Extract the (X, Y) coordinate from the center of the cell holding the provided text.  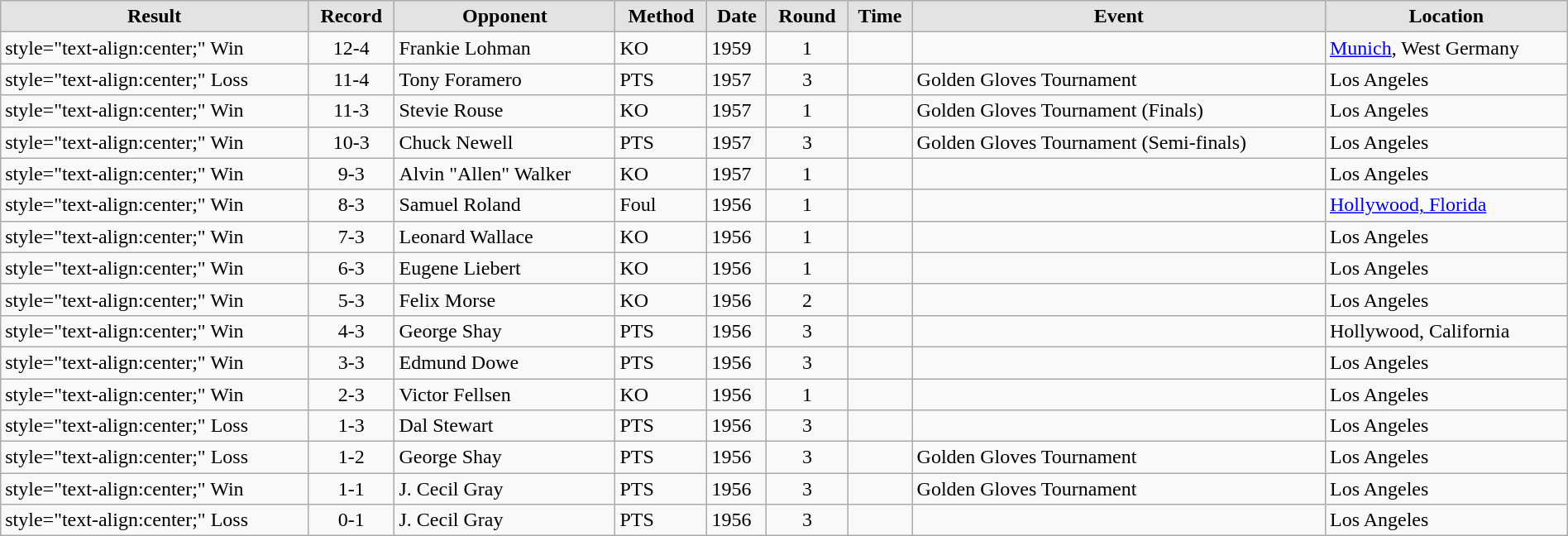
Dal Stewart (504, 426)
0-1 (351, 520)
2 (807, 299)
Munich, West Germany (1446, 48)
Method (662, 17)
1959 (737, 48)
Victor Fellsen (504, 395)
Location (1446, 17)
Time (880, 17)
Edmund Dowe (504, 362)
1-2 (351, 457)
Result (155, 17)
10-3 (351, 142)
Golden Gloves Tournament (Semi-finals) (1118, 142)
Date (737, 17)
11-4 (351, 79)
Opponent (504, 17)
5-3 (351, 299)
9-3 (351, 174)
Tony Foramero (504, 79)
Event (1118, 17)
1-3 (351, 426)
Felix Morse (504, 299)
11-3 (351, 111)
12-4 (351, 48)
7-3 (351, 237)
3-3 (351, 362)
Frankie Lohman (504, 48)
Golden Gloves Tournament (Finals) (1118, 111)
Chuck Newell (504, 142)
6-3 (351, 268)
Alvin "Allen" Walker (504, 174)
Hollywood, California (1446, 331)
Foul (662, 205)
1-1 (351, 489)
Eugene Liebert (504, 268)
8-3 (351, 205)
4-3 (351, 331)
Stevie Rouse (504, 111)
Record (351, 17)
2-3 (351, 395)
Hollywood, Florida (1446, 205)
Leonard Wallace (504, 237)
Round (807, 17)
Samuel Roland (504, 205)
